Detect which cell encompasses the target text, then output its [x, y] center coordinate. 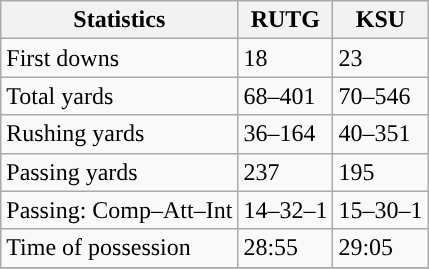
29:05 [380, 248]
Passing: Comp–Att–Int [120, 210]
18 [286, 58]
Statistics [120, 20]
Passing yards [120, 172]
14–32–1 [286, 210]
Rushing yards [120, 134]
28:55 [286, 248]
First downs [120, 58]
70–546 [380, 96]
36–164 [286, 134]
195 [380, 172]
40–351 [380, 134]
15–30–1 [380, 210]
237 [286, 172]
Time of possession [120, 248]
KSU [380, 20]
68–401 [286, 96]
RUTG [286, 20]
23 [380, 58]
Total yards [120, 96]
